Return [X, Y] of the center of cell containing provided text 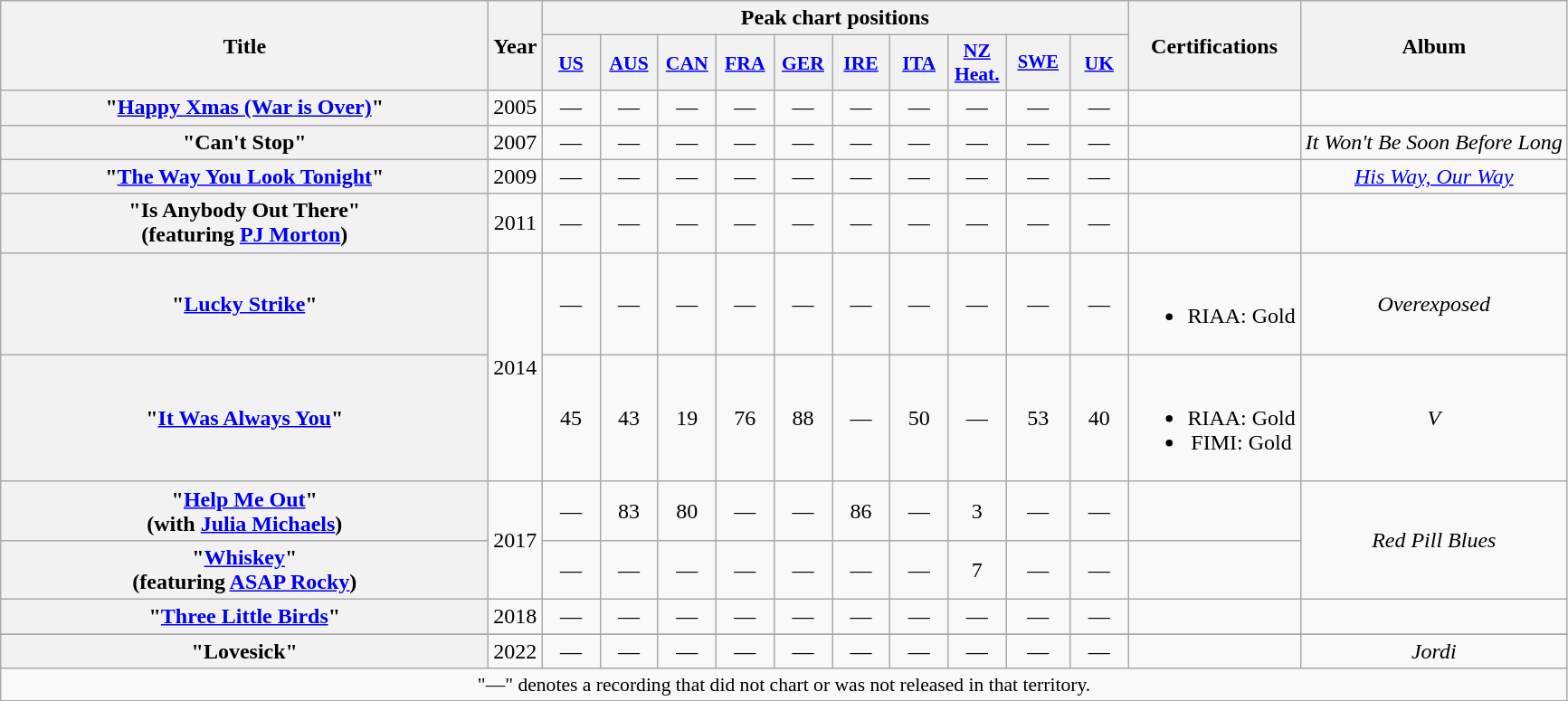
"The Way You Look Tonight" [244, 176]
GER [803, 63]
2022 [516, 650]
80 [687, 510]
88 [803, 418]
7 [977, 570]
IRE [861, 63]
83 [629, 510]
RIAA: Gold [1214, 304]
CAN [687, 63]
FRA [745, 63]
It Won't Be Soon Before Long [1433, 142]
"Happy Xmas (War is Over)" [244, 108]
Year [516, 45]
40 [1099, 418]
2005 [516, 108]
53 [1039, 418]
"Whiskey"(featuring ASAP Rocky) [244, 570]
45 [571, 418]
86 [861, 510]
"Three Little Birds" [244, 616]
US [571, 63]
2009 [516, 176]
"Can't Stop" [244, 142]
RIAA: GoldFIMI: Gold [1214, 418]
2014 [516, 367]
50 [919, 418]
Title [244, 45]
His Way, Our Way [1433, 176]
"Help Me Out"(with Julia Michaels) [244, 510]
2007 [516, 142]
3 [977, 510]
"Lucky Strike" [244, 304]
V [1433, 418]
"Lovesick" [244, 650]
Jordi [1433, 650]
UK [1099, 63]
NZHeat. [977, 63]
Overexposed [1433, 304]
2018 [516, 616]
"It Was Always You" [244, 418]
76 [745, 418]
Peak chart positions [835, 18]
"Is Anybody Out There"(featuring PJ Morton) [244, 223]
2017 [516, 540]
Red Pill Blues [1433, 540]
Album [1433, 45]
AUS [629, 63]
Certifications [1214, 45]
"—" denotes a recording that did not chart or was not released in that territory. [784, 685]
19 [687, 418]
SWE [1039, 63]
2011 [516, 223]
43 [629, 418]
ITA [919, 63]
